Return [X, Y] of the center of cell containing provided text 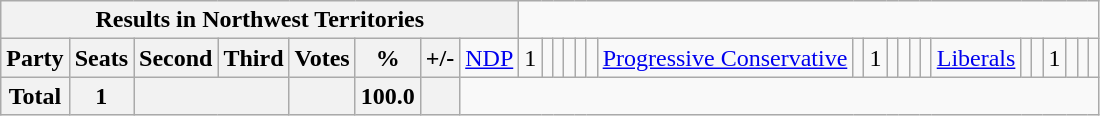
Total [35, 96]
100.0 [388, 96]
Seats [101, 58]
Votes [322, 58]
Liberals [976, 58]
Progressive Conservative [725, 58]
% [388, 58]
Third [254, 58]
Second [176, 58]
NDP [490, 58]
Results in Northwest Territories [260, 20]
+/- [440, 58]
Party [35, 58]
